Pinpoint the cell where the given text exists, returning its [x, y] midpoint coordinate. 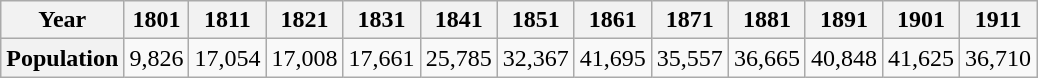
1841 [458, 20]
1871 [690, 20]
17,054 [228, 58]
25,785 [458, 58]
1861 [612, 20]
36,710 [998, 58]
17,661 [382, 58]
1801 [156, 20]
1851 [536, 20]
41,625 [920, 58]
1821 [304, 20]
1911 [998, 20]
Population [62, 58]
9,826 [156, 58]
35,557 [690, 58]
1811 [228, 20]
40,848 [844, 58]
1901 [920, 20]
1881 [766, 20]
36,665 [766, 58]
Year [62, 20]
32,367 [536, 58]
1891 [844, 20]
1831 [382, 20]
17,008 [304, 58]
41,695 [612, 58]
